Search for the cell housing the specified text and yield its (X, Y) center coordinate. 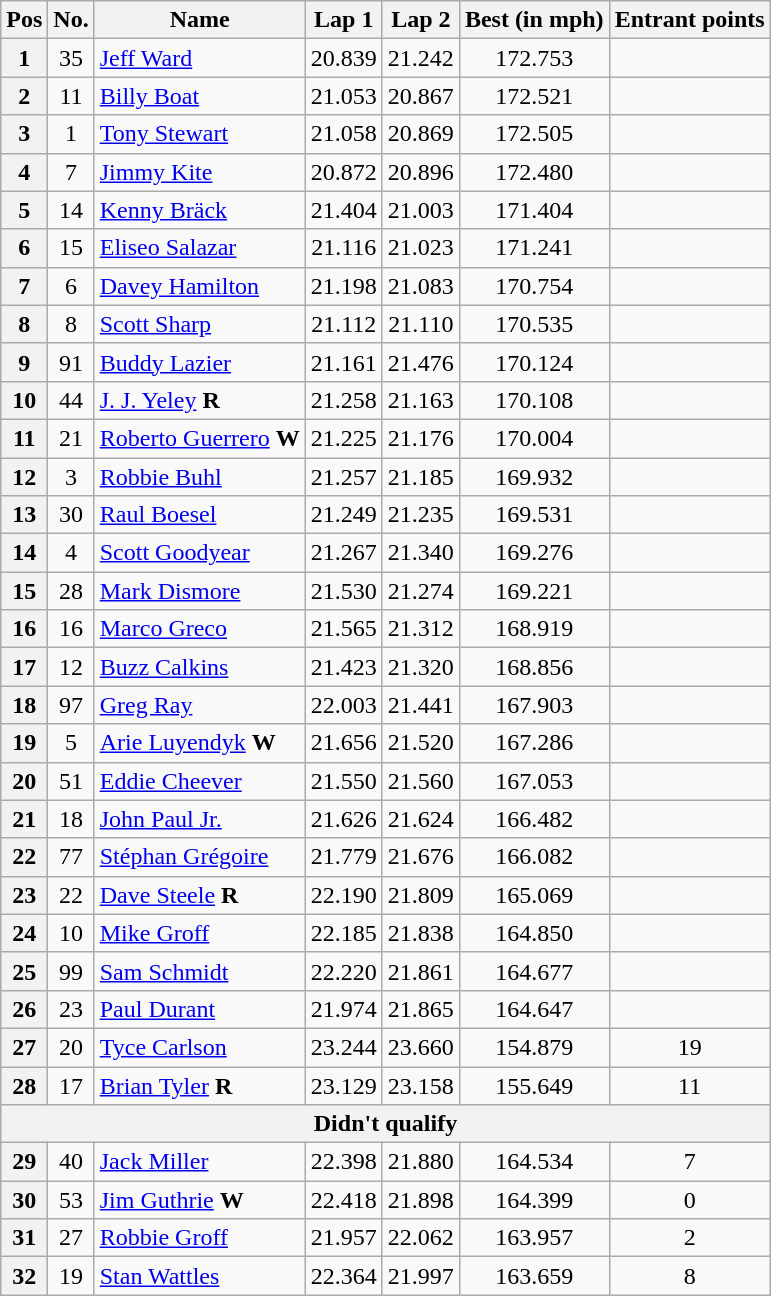
91 (71, 362)
Greg Ray (200, 705)
32 (24, 1276)
21.163 (420, 400)
21.560 (420, 781)
169.531 (534, 515)
21.161 (344, 362)
21.861 (420, 971)
21.423 (344, 667)
21.624 (420, 819)
165.069 (534, 895)
Eddie Cheever (200, 781)
23.244 (344, 1047)
40 (71, 1162)
21.898 (420, 1200)
168.856 (534, 667)
Arie Luyendyk W (200, 743)
167.053 (534, 781)
21.974 (344, 1009)
166.082 (534, 857)
163.659 (534, 1276)
170.108 (534, 400)
21.565 (344, 629)
25 (24, 971)
21.656 (344, 743)
21.404 (344, 210)
Tony Stewart (200, 134)
51 (71, 781)
Kenny Bräck (200, 210)
169.276 (534, 553)
22.220 (344, 971)
21.242 (420, 58)
21.267 (344, 553)
21.116 (344, 248)
Raul Boesel (200, 515)
21.198 (344, 286)
Buddy Lazier (200, 362)
9 (24, 362)
97 (71, 705)
21.626 (344, 819)
21.053 (344, 96)
170.004 (534, 438)
21.003 (420, 210)
21.257 (344, 477)
170.124 (534, 362)
John Paul Jr. (200, 819)
21.865 (420, 1009)
Robbie Buhl (200, 477)
13 (24, 515)
Mike Groff (200, 933)
Billy Boat (200, 96)
22.398 (344, 1162)
21.838 (420, 933)
No. (71, 20)
172.753 (534, 58)
164.399 (534, 1200)
20.872 (344, 172)
23.158 (420, 1085)
99 (71, 971)
172.480 (534, 172)
Entrant points (690, 20)
Didn't qualify (386, 1124)
Davey Hamilton (200, 286)
23.129 (344, 1085)
23.660 (420, 1047)
22.062 (420, 1238)
21.258 (344, 400)
21.441 (420, 705)
163.957 (534, 1238)
Roberto Guerrero W (200, 438)
171.241 (534, 248)
21.476 (420, 362)
Stéphan Grégoire (200, 857)
Robbie Groff (200, 1238)
166.482 (534, 819)
22.364 (344, 1276)
21.249 (344, 515)
21.957 (344, 1238)
Jack Miller (200, 1162)
Tyce Carlson (200, 1047)
169.932 (534, 477)
168.919 (534, 629)
21.340 (420, 553)
77 (71, 857)
Pos (24, 20)
22.418 (344, 1200)
155.649 (534, 1085)
21.110 (420, 324)
Best (in mph) (534, 20)
20.869 (420, 134)
Buzz Calkins (200, 667)
21.997 (420, 1276)
21.274 (420, 591)
Scott Goodyear (200, 553)
Name (200, 20)
21.225 (344, 438)
Jim Guthrie W (200, 1200)
21.185 (420, 477)
J. J. Yeley R (200, 400)
154.879 (534, 1047)
20.839 (344, 58)
21.676 (420, 857)
22.185 (344, 933)
21.320 (420, 667)
Jimmy Kite (200, 172)
Eliseo Salazar (200, 248)
Brian Tyler R (200, 1085)
35 (71, 58)
21.779 (344, 857)
26 (24, 1009)
164.850 (534, 933)
172.505 (534, 134)
21.312 (420, 629)
167.286 (534, 743)
21.083 (420, 286)
Marco Greco (200, 629)
Paul Durant (200, 1009)
171.404 (534, 210)
Lap 2 (420, 20)
164.647 (534, 1009)
170.754 (534, 286)
172.521 (534, 96)
Dave Steele R (200, 895)
164.534 (534, 1162)
Stan Wattles (200, 1276)
21.235 (420, 515)
21.058 (344, 134)
21.530 (344, 591)
21.176 (420, 438)
22.190 (344, 895)
Jeff Ward (200, 58)
21.809 (420, 895)
29 (24, 1162)
Mark Dismore (200, 591)
53 (71, 1200)
21.520 (420, 743)
Lap 1 (344, 20)
Scott Sharp (200, 324)
0 (690, 1200)
169.221 (534, 591)
21.880 (420, 1162)
20.896 (420, 172)
21.023 (420, 248)
21.112 (344, 324)
21.550 (344, 781)
31 (24, 1238)
44 (71, 400)
164.677 (534, 971)
Sam Schmidt (200, 971)
20.867 (420, 96)
167.903 (534, 705)
170.535 (534, 324)
24 (24, 933)
22.003 (344, 705)
